Detect which cell encompasses the target text, then output its [x, y] center coordinate. 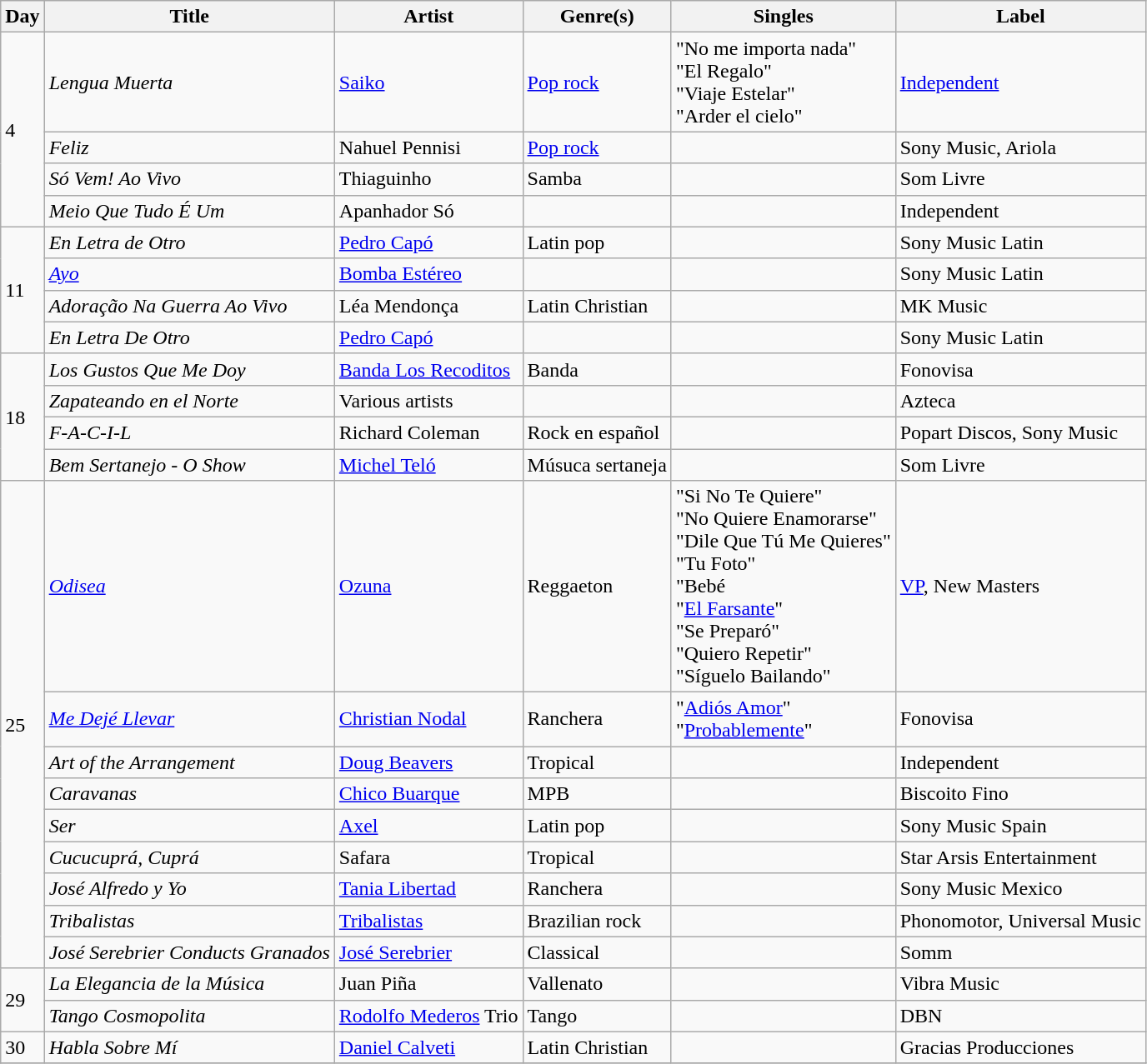
"No me importa nada""El Regalo""Viaje Estelar""Arder el cielo" [784, 82]
30 [23, 1047]
Sony Music, Ariola [1020, 147]
Sony Music Spain [1020, 826]
Doug Beavers [428, 762]
Various artists [428, 401]
La Elegancia de la Música [189, 984]
Artist [428, 17]
Biscoito Fino [1020, 794]
Sony Music Mexico [1020, 889]
Chico Buarque [428, 794]
18 [23, 417]
Ayo [189, 274]
"Si No Te Quiere""No Quiere Enamorarse""Dile Que Tú Me Quieres""Tu Foto""Bebé"El Farsante""Se Preparó""Quiero Repetir""Síguelo Bailando" [784, 587]
Banda Los Recoditos [428, 369]
Meio Que Tudo É Um [189, 211]
Samba [597, 179]
DBN [1020, 1016]
Tango [597, 1016]
José Serebrier Conducts Granados [189, 952]
Tania Libertad [428, 889]
En Letra De Otro [189, 337]
Title [189, 17]
Me Dejé Llevar [189, 720]
11 [23, 290]
Odisea [189, 587]
25 [23, 725]
VP, New Masters [1020, 587]
Classical [597, 952]
Ozuna [428, 587]
29 [23, 1000]
Thiaguinho [428, 179]
Reggaeton [597, 587]
Saiko [428, 82]
En Letra de Otro [189, 242]
Músuca sertaneja [597, 464]
Singles [784, 17]
Day [23, 17]
Phonomotor, Universal Music [1020, 921]
Só Vem! Ao Vivo [189, 179]
Cucucuprá, Cuprá [189, 857]
Somm [1020, 952]
José Serebrier [428, 952]
Adoração Na Guerra Ao Vivo [189, 306]
Christian Nodal [428, 720]
Zapateando en el Norte [189, 401]
Star Arsis Entertainment [1020, 857]
F-A-C-I-L [189, 432]
Bomba Estéreo [428, 274]
Banda [597, 369]
Tango Cosmopolita [189, 1016]
Genre(s) [597, 17]
Axel [428, 826]
Bem Sertanejo - O Show [189, 464]
Rodolfo Mederos Trio [428, 1016]
Apanhador Só [428, 211]
"Adiós Amor""Probablemente" [784, 720]
Vallenato [597, 984]
Art of the Arrangement [189, 762]
José Alfredo y Yo [189, 889]
Daniel Calveti [428, 1047]
Richard Coleman [428, 432]
Nahuel Pennisi [428, 147]
Vibra Music [1020, 984]
Label [1020, 17]
Michel Teló [428, 464]
Habla Sobre Mí [189, 1047]
Juan Piña [428, 984]
Azteca [1020, 401]
Lengua Muerta [189, 82]
MPB [597, 794]
Ser [189, 826]
Safara [428, 857]
MK Music [1020, 306]
Rock en español [597, 432]
Brazilian rock [597, 921]
Léa Mendonça [428, 306]
Caravanas [189, 794]
Los Gustos Que Me Doy [189, 369]
Popart Discos, Sony Music [1020, 432]
Feliz [189, 147]
Gracias Producciones [1020, 1047]
4 [23, 130]
